Pinpoint the cell where the given text exists, returning its (X, Y) midpoint coordinate. 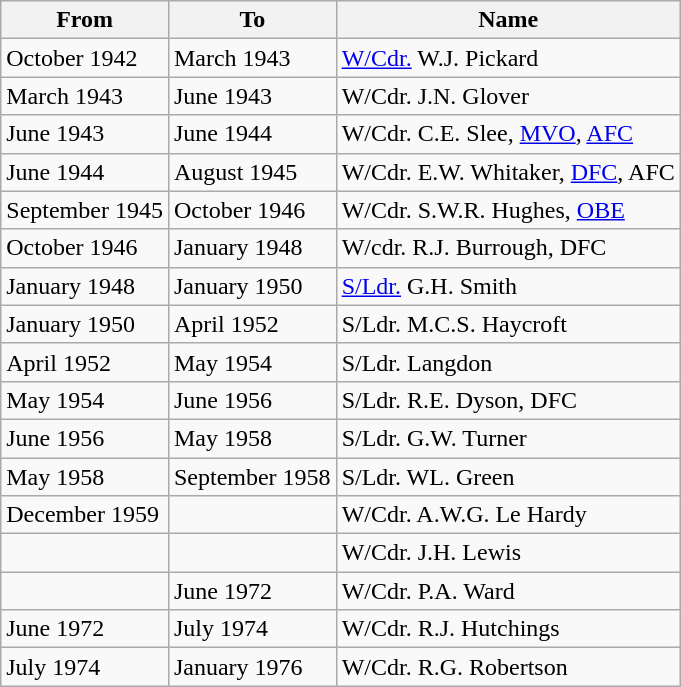
October 1942 (85, 58)
S/Ldr. G.H. Smith (508, 286)
W/Cdr. S.W.R. Hughes, OBE (508, 210)
W/Cdr. A.W.G. Le Hardy (508, 515)
W/Cdr. P.A. Ward (508, 591)
W/Cdr. J.N. Glover (508, 96)
W/Cdr. J.H. Lewis (508, 553)
S/Ldr. G.W. Turner (508, 438)
August 1945 (252, 172)
January 1976 (252, 667)
September 1958 (252, 477)
September 1945 (85, 210)
Name (508, 20)
W/Cdr. R.J. Hutchings (508, 629)
From (85, 20)
W/cdr. R.J. Burrough, DFC (508, 248)
S/Ldr. R.E. Dyson, DFC (508, 400)
W/Cdr. R.G. Robertson (508, 667)
December 1959 (85, 515)
S/Ldr. WL. Green (508, 477)
W/Cdr. W.J. Pickard (508, 58)
W/Cdr. C.E. Slee, MVO, AFC (508, 134)
To (252, 20)
W/Cdr. E.W. Whitaker, DFC, AFC (508, 172)
S/Ldr. M.C.S. Haycroft (508, 324)
S/Ldr. Langdon (508, 362)
